Scan for the cell matching the given text and deliver its (x, y) coordinate at center. 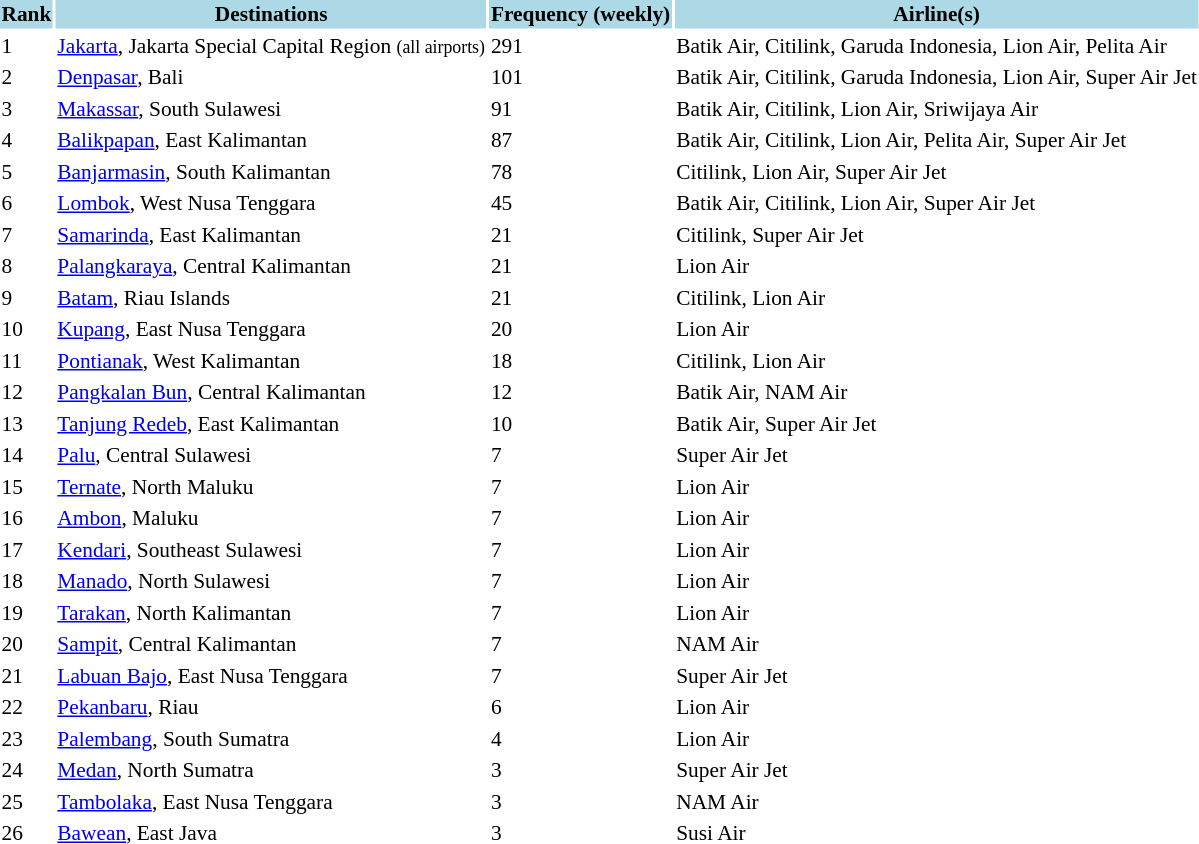
Kupang, East Nusa Tenggara (272, 329)
Batik Air, Citilink, Garuda Indonesia, Lion Air, Super Air Jet (937, 77)
Pangkalan Bun, Central Kalimantan (272, 392)
8 (26, 266)
Palangkaraya, Central Kalimantan (272, 266)
Makassar, South Sulawesi (272, 108)
25 (26, 802)
Batik Air, Citilink, Lion Air, Super Air Jet (937, 203)
1 (26, 46)
Tambolaka, East Nusa Tenggara (272, 802)
Tanjung Redeb, East Kalimantan (272, 424)
9 (26, 298)
Frequency (weekly) (580, 14)
Labuan Bajo, East Nusa Tenggara (272, 676)
Lombok, West Nusa Tenggara (272, 203)
Pontianak, West Kalimantan (272, 360)
19 (26, 612)
45 (580, 203)
24 (26, 770)
Denpasar, Bali (272, 77)
Tarakan, North Kalimantan (272, 612)
Batik Air, Citilink, Lion Air, Sriwijaya Air (937, 108)
78 (580, 172)
Banjarmasin, South Kalimantan (272, 172)
Samarinda, East Kalimantan (272, 234)
Batam, Riau Islands (272, 298)
15 (26, 486)
Sampit, Central Kalimantan (272, 644)
Airline(s) (937, 14)
Batik Air, Citilink, Garuda Indonesia, Lion Air, Pelita Air (937, 46)
Kendari, Southeast Sulawesi (272, 550)
291 (580, 46)
Manado, North Sulawesi (272, 581)
Palu, Central Sulawesi (272, 455)
Citilink, Lion Air, Super Air Jet (937, 172)
Citilink, Super Air Jet (937, 234)
101 (580, 77)
13 (26, 424)
Batik Air, NAM Air (937, 392)
Balikpapan, East Kalimantan (272, 140)
16 (26, 518)
14 (26, 455)
23 (26, 738)
Palembang, South Sumatra (272, 738)
Batik Air, Super Air Jet (937, 424)
Rank (26, 14)
Pekanbaru, Riau (272, 707)
Ternate, North Maluku (272, 486)
11 (26, 360)
87 (580, 140)
Jakarta, Jakarta Special Capital Region (all airports) (272, 46)
2 (26, 77)
Medan, North Sumatra (272, 770)
Ambon, Maluku (272, 518)
17 (26, 550)
91 (580, 108)
Destinations (272, 14)
22 (26, 707)
5 (26, 172)
Batik Air, Citilink, Lion Air, Pelita Air, Super Air Jet (937, 140)
